Search for the cell housing the specified text and yield its [x, y] center coordinate. 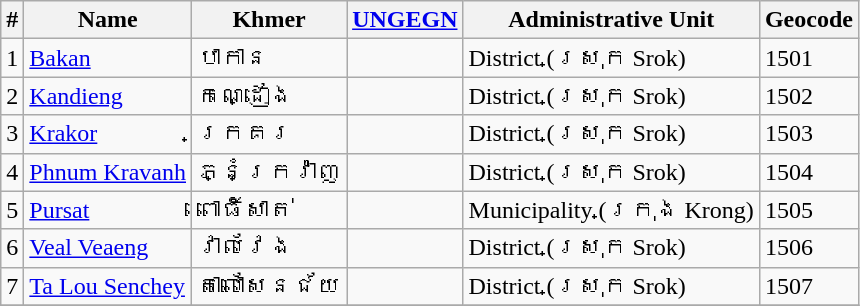
Bakan [108, 58]
Geocode [808, 20]
Pursat [108, 210]
UNGEGN [405, 20]
កណ្ដៀង [270, 96]
1501 [808, 58]
1505 [808, 210]
ភ្នំក្រវ៉ាញ [270, 172]
បាកាន [270, 58]
Name [108, 20]
5 [12, 210]
តាលោសែនជ័យ [270, 286]
6 [12, 248]
# [12, 20]
ពោធិ៍សាត់ [270, 210]
ក្រគរ [270, 134]
1503 [808, 134]
7 [12, 286]
1 [12, 58]
Veal Veaeng [108, 248]
3 [12, 134]
Krakor [108, 134]
Administrative Unit [611, 20]
1507 [808, 286]
Phnum Kravanh [108, 172]
Ta Lou Senchey [108, 286]
2 [12, 96]
1504 [808, 172]
Khmer [270, 20]
1502 [808, 96]
4 [12, 172]
1506 [808, 248]
វាលវែង [270, 248]
Municipality (ក្រុង Krong) [611, 210]
Kandieng [108, 96]
